Locate the cell with the specified text and output its [x, y] center coordinate. 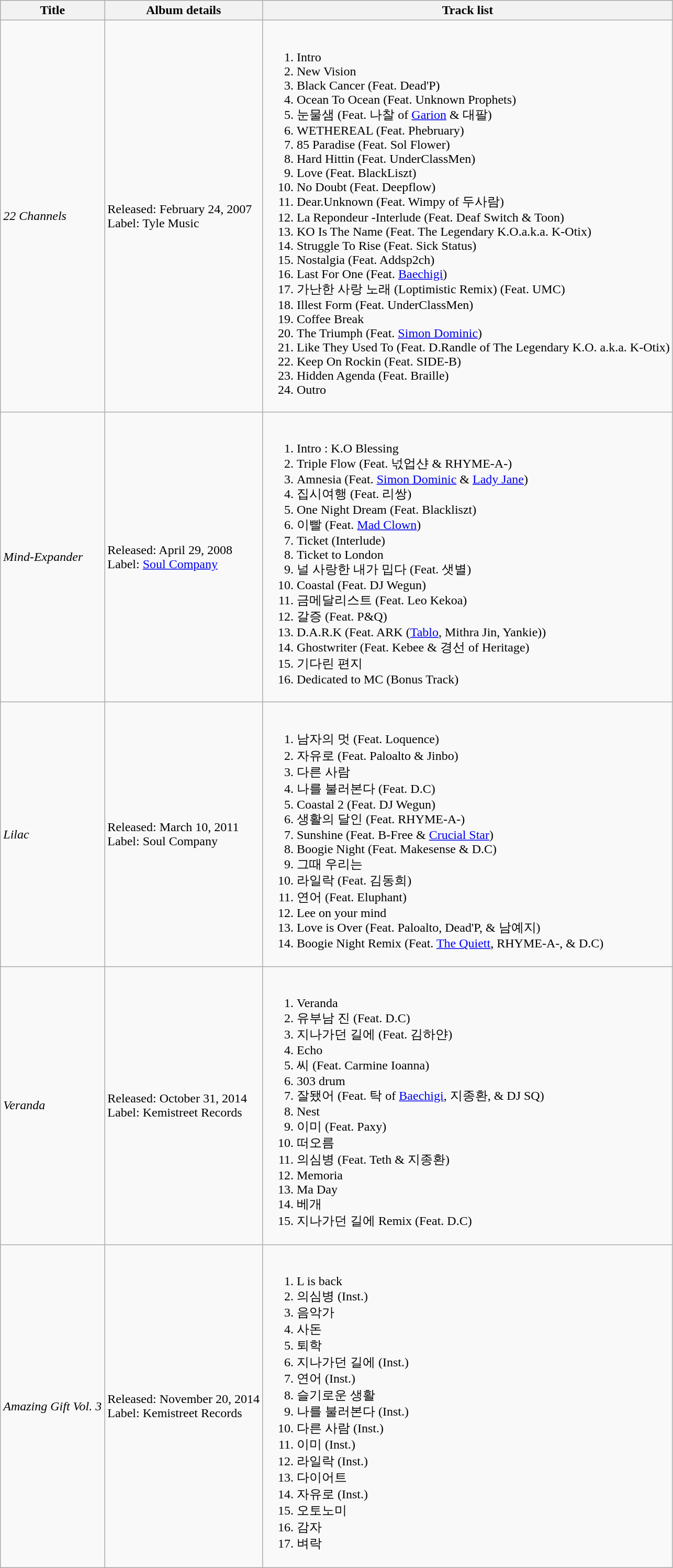
Track list [467, 10]
Mind-Expander [52, 557]
Title [52, 10]
Released: February 24, 2007Label: Tyle Music [184, 216]
Veranda [52, 1106]
Released: November 20, 2014Label: Kemistreet Records [184, 1407]
Released: April 29, 2008Label: Soul Company [184, 557]
Lilac [52, 834]
Amazing Gift Vol. 3 [52, 1407]
Released: October 31, 2014Label: Kemistreet Records [184, 1106]
L is back의심병 (Inst.)음악가사돈퇴학지나가던 길에 (Inst.)연어 (Inst.)슬기로운 생활나를 불러본다 (Inst.)다른 사람 (Inst.)이미 (Inst.)라일락 (Inst.)다이어트자유로 (Inst.)오토노미감자벼락 [467, 1407]
Released: March 10, 2011Label: Soul Company [184, 834]
Album details [184, 10]
22 Channels [52, 216]
